Provide the [X, Y] coordinate of the cell's center where the given text is located.  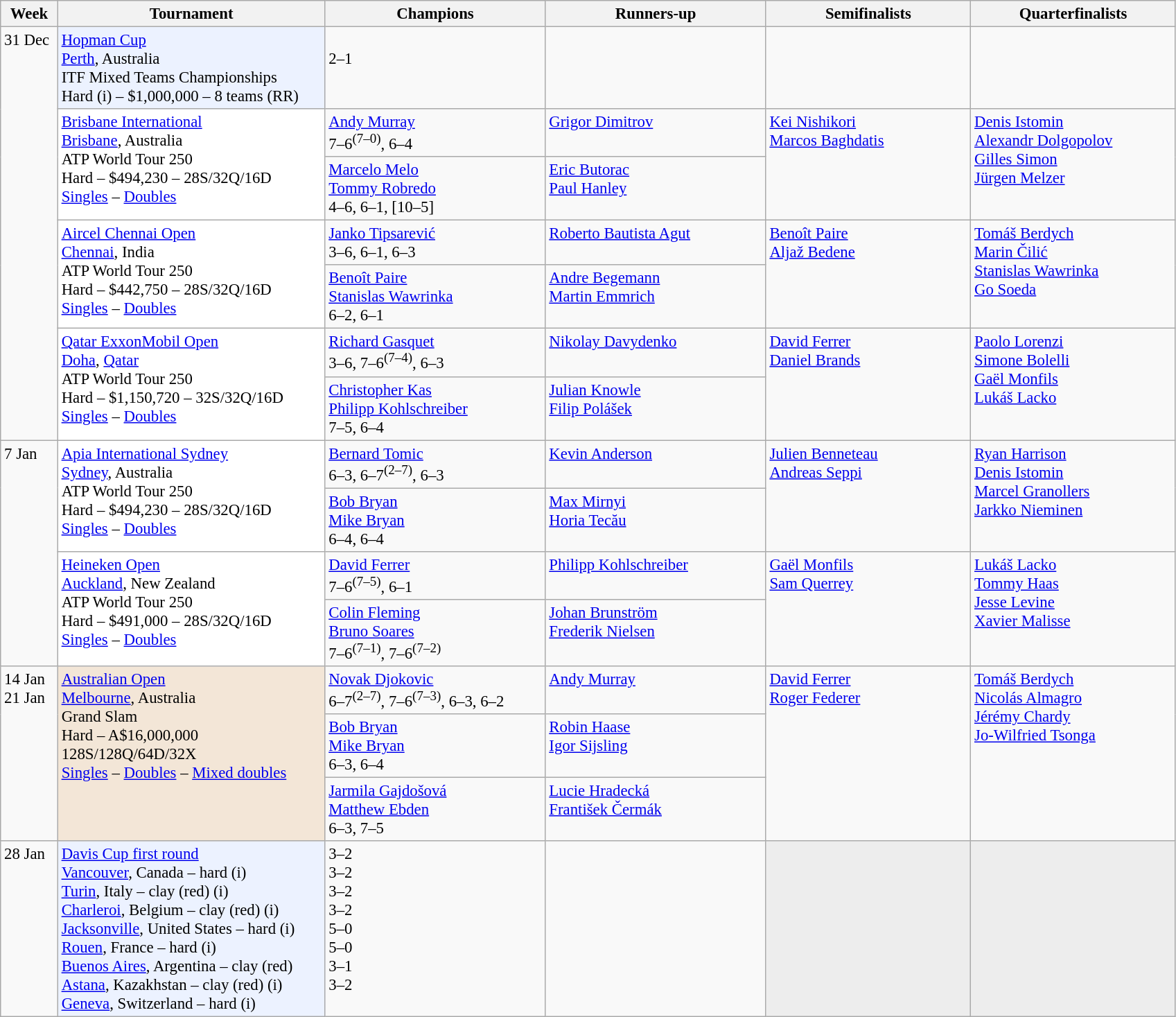
Andy Murray7–6(7–0), 6–4 [435, 133]
Christopher Kas Philipp Kohlschreiber7–5, 6–4 [435, 408]
Bob Bryan Mike Bryan6–3, 6–4 [435, 746]
Tournament [191, 14]
David Ferrer Roger Federer [868, 754]
Julian Knowle Filip Polášek [656, 408]
Bob Bryan Mike Bryan6–4, 6–4 [435, 520]
Kevin Anderson [656, 464]
Roberto Bautista Agut [656, 243]
Andy Murray [656, 690]
Semifinalists [868, 14]
31 Dec [29, 234]
Richard Gasquet3–6, 7–6(7–4), 6–3 [435, 352]
7 Jan [29, 553]
Colin Fleming Bruno Soares7–6(7–1), 7–6(7–2) [435, 633]
Lukáš Lacko Tommy Haas Jesse Levine Xavier Malisse [1073, 609]
Grigor Dimitrov [656, 133]
Bernard Tomic6–3, 6–7(2–7), 6–3 [435, 464]
Benoît Paire Aljaž Bedene [868, 275]
Gaël Monfils Sam Querrey [868, 609]
3–2 3–2 3–2 3–2 5–0 5–0 3–1 3–2 [435, 929]
28 Jan [29, 929]
Apia International SydneySydney, AustraliaATP World Tour 250Hard – $494,230 – 28S/32Q/16D Singles – Doubles [191, 496]
Novak Djokovic6–7(2–7), 7–6(7–3), 6–3, 6–2 [435, 690]
David Ferrer 7–6(7–5), 6–1 [435, 575]
Qatar ExxonMobil OpenDoha, QatarATP World Tour 250Hard – $1,150,720 – 32S/32Q/16D Singles – Doubles [191, 384]
Hopman CupPerth, AustraliaITF Mixed Teams ChampionshipsHard (i) – $1,000,000 – 8 teams (RR) [191, 68]
Lucie Hradecká František Čermák [656, 810]
Jarmila Gajdošová Matthew Ebden6–3, 7–5 [435, 810]
Nikolay Davydenko [656, 352]
Andre Begemann Martin Emmrich [656, 297]
Aircel Chennai OpenChennai, IndiaATP World Tour 250Hard – $442,750 – 28S/32Q/16D Singles – Doubles [191, 275]
Ryan Harrison Denis Istomin Marcel Granollers Jarkko Nieminen [1073, 496]
Champions [435, 14]
Paolo Lorenzi Simone Bolelli Gaël Monfils Lukáš Lacko [1073, 384]
14 Jan21 Jan [29, 754]
Janko Tipsarević 3–6, 6–1, 6–3 [435, 243]
Max Mirnyi Horia Tecău [656, 520]
Heineken OpenAuckland, New ZealandATP World Tour 250Hard – $491,000 – 28S/32Q/16D Singles – Doubles [191, 609]
Tomáš Berdych Marin Čilić Stanislas Wawrinka Go Soeda [1073, 275]
Benoît Paire Stanislas Wawrinka6–2, 6–1 [435, 297]
Eric Butorac Paul Hanley [656, 189]
Brisbane InternationalBrisbane, AustraliaATP World Tour 250Hard – $494,230 – 28S/32Q/16D Singles – Doubles [191, 165]
Week [29, 14]
Denis Istomin Alexandr Dolgopolov Gilles Simon Jürgen Melzer [1073, 165]
Australian Open Melbourne, AustraliaGrand SlamHard – A$16,000,000128S/128Q/64D/32XSingles – Doubles – Mixed doubles [191, 754]
Marcelo Melo Tommy Robredo 4–6, 6–1, [10–5] [435, 189]
Kei Nishikori Marcos Baghdatis [868, 165]
2–1 [435, 68]
Philipp Kohlschreiber [656, 575]
David Ferrer Daniel Brands [868, 384]
Runners-up [656, 14]
Johan Brunström Frederik Nielsen [656, 633]
Quarterfinalists [1073, 14]
Julien Benneteau Andreas Seppi [868, 496]
Tomáš Berdych Nicolás Almagro Jérémy Chardy Jo-Wilfried Tsonga [1073, 754]
Robin Haase Igor Sijsling [656, 746]
